Pinpoint the cell where the given text exists, returning its [X, Y] midpoint coordinate. 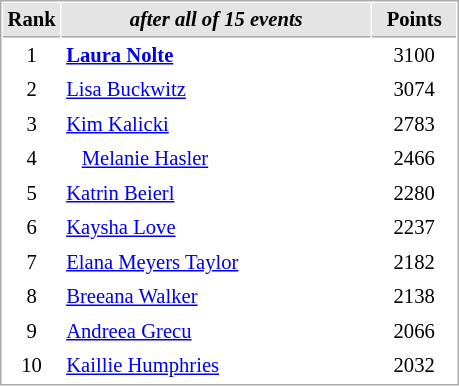
3100 [414, 56]
8 [32, 296]
Laura Nolte [216, 56]
9 [32, 332]
1 [32, 56]
4 [32, 158]
Elana Meyers Taylor [216, 262]
6 [32, 228]
10 [32, 366]
2032 [414, 366]
3074 [414, 90]
after all of 15 events [216, 20]
Rank [32, 20]
Katrin Beierl [216, 194]
5 [32, 194]
7 [32, 262]
Andreea Grecu [216, 332]
Kaillie Humphries [216, 366]
Points [414, 20]
Kim Kalicki [216, 124]
Melanie Hasler [216, 158]
Kaysha Love [216, 228]
2237 [414, 228]
2 [32, 90]
Breeana Walker [216, 296]
2138 [414, 296]
2280 [414, 194]
2182 [414, 262]
2066 [414, 332]
Lisa Buckwitz [216, 90]
2466 [414, 158]
2783 [414, 124]
3 [32, 124]
